For the text-containing cell, return its midpoint in (x, y) coordinate format. 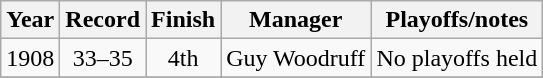
Manager (296, 20)
33–35 (103, 58)
Record (103, 20)
No playoffs held (457, 58)
Year (30, 20)
Guy Woodruff (296, 58)
Playoffs/notes (457, 20)
4th (184, 58)
1908 (30, 58)
Finish (184, 20)
